For the text-containing cell, return its midpoint in (X, Y) coordinate format. 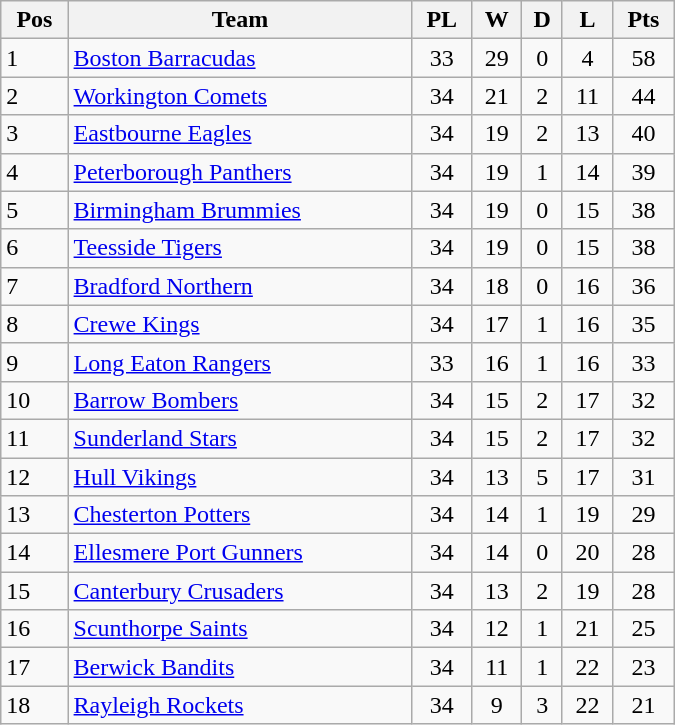
L (587, 20)
35 (644, 324)
8 (34, 324)
Team (240, 20)
36 (644, 286)
Chesterton Potters (240, 515)
Rayleigh Rockets (240, 705)
Barrow Bombers (240, 400)
10 (34, 400)
39 (644, 172)
Berwick Bandits (240, 667)
Peterborough Panthers (240, 172)
Crewe Kings (240, 324)
Pts (644, 20)
Birmingham Brummies (240, 210)
Pos (34, 20)
W (497, 20)
Bradford Northern (240, 286)
Teesside Tigers (240, 248)
58 (644, 58)
44 (644, 96)
Boston Barracudas (240, 58)
Ellesmere Port Gunners (240, 553)
Sunderland Stars (240, 438)
PL (442, 20)
25 (644, 629)
Workington Comets (240, 96)
Hull Vikings (240, 477)
Long Eaton Rangers (240, 362)
31 (644, 477)
6 (34, 248)
D (542, 20)
7 (34, 286)
Canterbury Crusaders (240, 591)
23 (644, 667)
Scunthorpe Saints (240, 629)
20 (587, 553)
Eastbourne Eagles (240, 134)
40 (644, 134)
